Output the (x, y) coordinate of the center of the cell containing the given text.  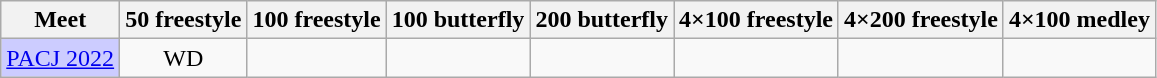
50 freestyle (184, 20)
200 butterfly (602, 20)
WD (184, 58)
100 freestyle (316, 20)
Meet (60, 20)
PACJ 2022 (60, 58)
4×200 freestyle (920, 20)
4×100 medley (1079, 20)
100 butterfly (458, 20)
4×100 freestyle (756, 20)
